Capture the cell that displays the provided text and extract its [x, y] central coordinate. 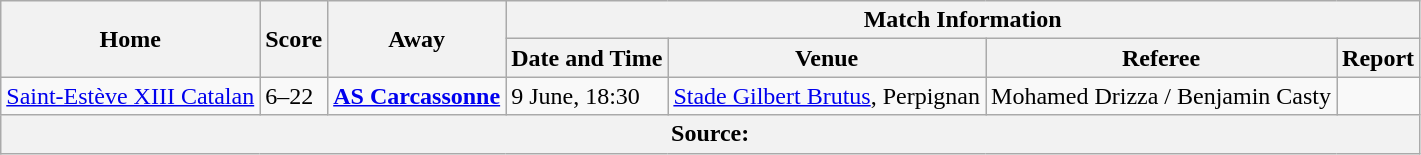
Date and Time [587, 58]
Source: [710, 134]
Saint-Estève XIII Catalan [130, 96]
Home [130, 39]
Away [417, 39]
Match Information [963, 20]
9 June, 18:30 [587, 96]
Stade Gilbert Brutus, Perpignan [827, 96]
Referee [1162, 58]
AS Carcassonne [417, 96]
Report [1378, 58]
6–22 [294, 96]
Mohamed Drizza / Benjamin Casty [1162, 96]
Score [294, 39]
Venue [827, 58]
